Search for the cell housing the specified text and yield its (X, Y) center coordinate. 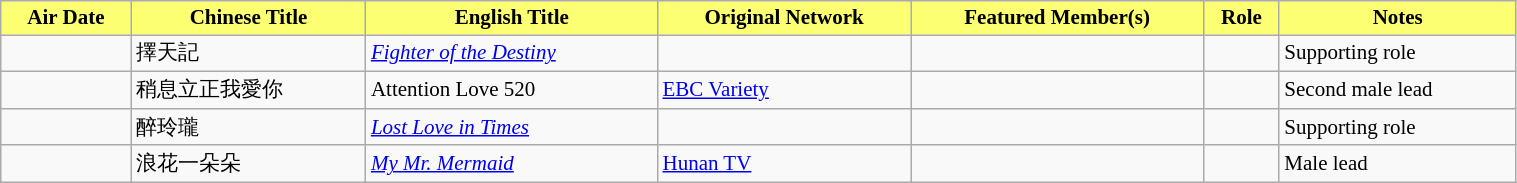
稍息立正我愛你 (248, 90)
Male lead (1398, 164)
醉玲瓏 (248, 126)
Notes (1398, 18)
Lost Love in Times (512, 126)
Featured Member(s) (1058, 18)
English Title (512, 18)
EBC Variety (784, 90)
Chinese Title (248, 18)
浪花一朵朵 (248, 164)
擇天記 (248, 54)
Second male lead (1398, 90)
Hunan TV (784, 164)
Role (1241, 18)
My Mr. Mermaid (512, 164)
Original Network (784, 18)
Fighter of the Destiny (512, 54)
Attention Love 520 (512, 90)
Air Date (66, 18)
